For the text-containing cell, return its midpoint in [x, y] coordinate format. 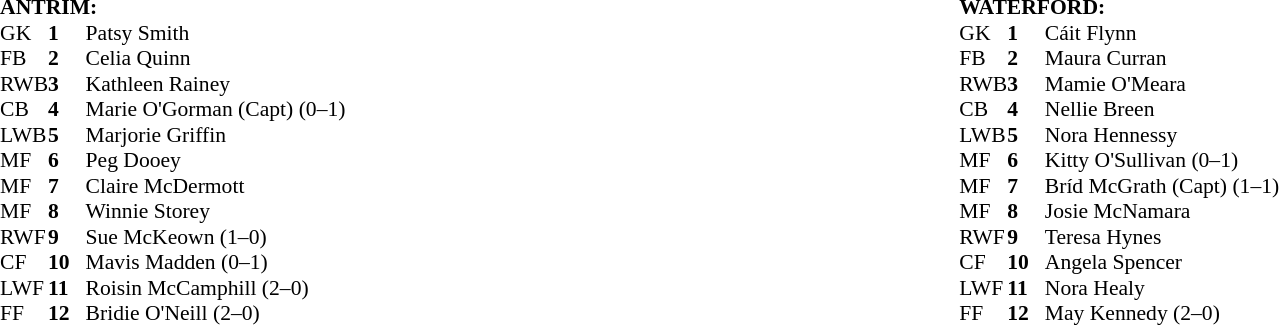
Kitty O'Sullivan (0–1) [1162, 161]
Angela Spencer [1162, 263]
Nora Healy [1162, 288]
Peg Dooey [216, 161]
Maura Curran [1162, 59]
Bríd McGrath (Capt) (1–1) [1162, 186]
Kathleen Rainey [216, 84]
Roisin McCamphill (2–0) [216, 288]
Celia Quinn [216, 59]
Nora Hennessy [1162, 135]
Teresa Hynes [1162, 237]
Winnie Storey [216, 211]
Mavis Madden (0–1) [216, 263]
Mamie O'Meara [1162, 84]
Marie O'Gorman (Capt) (0–1) [216, 109]
Cáit Flynn [1162, 33]
Nellie Breen [1162, 109]
Claire McDermott [216, 186]
Josie McNamara [1162, 211]
Patsy Smith [216, 33]
Sue McKeown (1–0) [216, 237]
Marjorie Griffin [216, 135]
